Determine the (X, Y) coordinate at the center of the cell enclosing the given text.  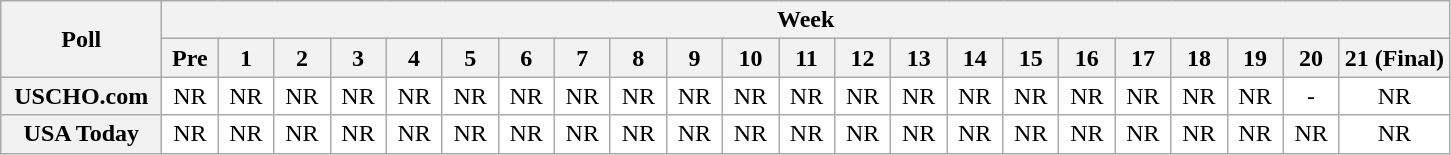
8 (638, 58)
Week (806, 20)
2 (302, 58)
21 (Final) (1394, 58)
17 (1143, 58)
15 (1031, 58)
19 (1255, 58)
7 (582, 58)
4 (414, 58)
5 (470, 58)
6 (526, 58)
3 (358, 58)
12 (863, 58)
13 (919, 58)
Poll (82, 39)
11 (806, 58)
18 (1199, 58)
10 (750, 58)
9 (694, 58)
16 (1087, 58)
20 (1311, 58)
Pre (190, 58)
USA Today (82, 134)
- (1311, 96)
USCHO.com (82, 96)
1 (246, 58)
14 (975, 58)
